Locate the cell with the specified text and output its [X, Y] center coordinate. 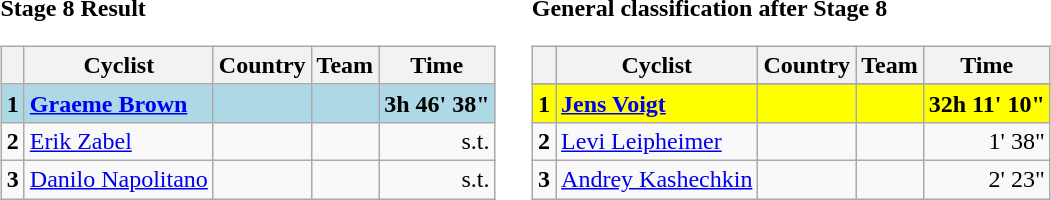
Danilo Napolitano [118, 179]
32h 11' 10" [986, 103]
Andrey Kashechkin [657, 179]
Graeme Brown [118, 103]
Erik Zabel [118, 141]
Jens Voigt [657, 103]
3h 46' 38" [437, 103]
Levi Leipheimer [657, 141]
1' 38" [986, 141]
2' 23" [986, 179]
